Identify which cell holds the provided text, then report its (x, y) central coordinate. 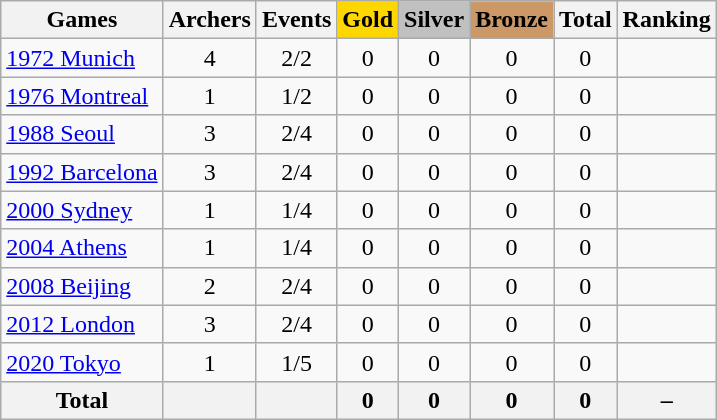
2004 Athens (82, 248)
1988 Seoul (82, 134)
1976 Montreal (82, 96)
1992 Barcelona (82, 172)
2 (210, 286)
1972 Munich (82, 58)
2012 London (82, 324)
4 (210, 58)
Archers (210, 20)
Events (296, 20)
Games (82, 20)
1/5 (296, 362)
1/2 (296, 96)
2008 Beijing (82, 286)
Bronze (512, 20)
2000 Sydney (82, 210)
– (666, 400)
2/2 (296, 58)
Gold (368, 20)
Silver (434, 20)
Ranking (666, 20)
2020 Tokyo (82, 362)
